Determine the (x, y) coordinate at the center of the cell enclosing the given text.  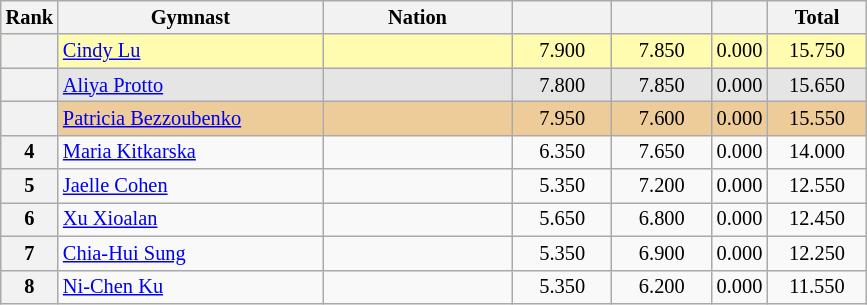
11.550 (817, 287)
7.950 (562, 118)
Ni-Chen Ku (190, 287)
4 (30, 152)
Jaelle Cohen (190, 186)
Xu Xioalan (190, 219)
12.450 (817, 219)
14.000 (817, 152)
8 (30, 287)
6 (30, 219)
Gymnast (190, 17)
7.900 (562, 51)
15.750 (817, 51)
5 (30, 186)
15.550 (817, 118)
Rank (30, 17)
15.650 (817, 85)
6.350 (562, 152)
Patricia Bezzoubenko (190, 118)
12.550 (817, 186)
7 (30, 253)
Total (817, 17)
Maria Kitkarska (190, 152)
7.650 (662, 152)
12.250 (817, 253)
6.900 (662, 253)
Cindy Lu (190, 51)
Nation (418, 17)
Aliya Protto (190, 85)
7.800 (562, 85)
Chia-Hui Sung (190, 253)
5.650 (562, 219)
7.600 (662, 118)
6.200 (662, 287)
7.200 (662, 186)
6.800 (662, 219)
